Output the [x, y] coordinate of the center of the cell containing the given text.  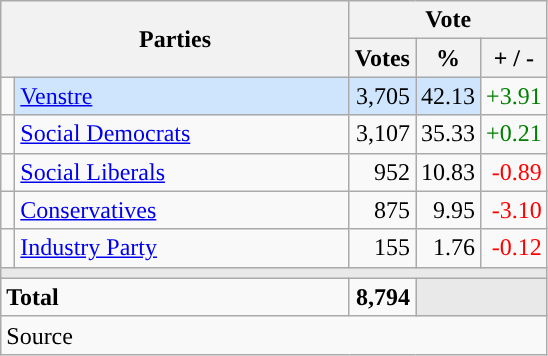
Social Liberals [182, 172]
+ / - [514, 58]
875 [382, 210]
35.33 [448, 134]
Conservatives [182, 210]
42.13 [448, 96]
3,705 [382, 96]
+0.21 [514, 134]
155 [382, 248]
-0.89 [514, 172]
Vote [448, 20]
3,107 [382, 134]
% [448, 58]
+3.91 [514, 96]
1.76 [448, 248]
Votes [382, 58]
Parties [176, 39]
Industry Party [182, 248]
Social Democrats [182, 134]
952 [382, 172]
Source [274, 335]
Total [176, 297]
-0.12 [514, 248]
9.95 [448, 210]
-3.10 [514, 210]
8,794 [382, 297]
10.83 [448, 172]
Venstre [182, 96]
